Extract the (x, y) coordinate from the center of the cell holding the provided text.  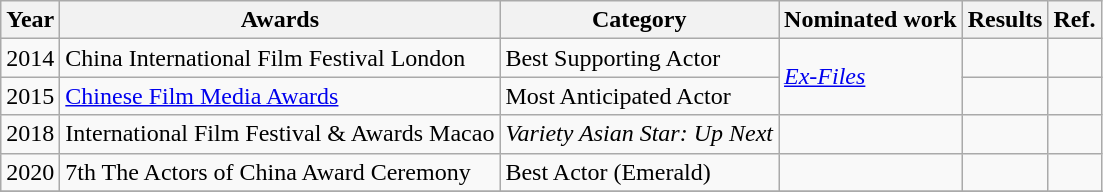
China International Film Festival London (280, 58)
Variety Asian Star: Up Next (640, 134)
2018 (30, 134)
Chinese Film Media Awards (280, 96)
International Film Festival & Awards Macao (280, 134)
Best Actor (Emerald) (640, 172)
2014 (30, 58)
Most Anticipated Actor (640, 96)
Year (30, 20)
Nominated work (871, 20)
2020 (30, 172)
2015 (30, 96)
Best Supporting Actor (640, 58)
Category (640, 20)
7th The Actors of China Award Ceremony (280, 172)
Ref. (1074, 20)
Results (1005, 20)
Awards (280, 20)
Ex-Files (871, 77)
